Identify which cell holds the provided text, then report its [x, y] central coordinate. 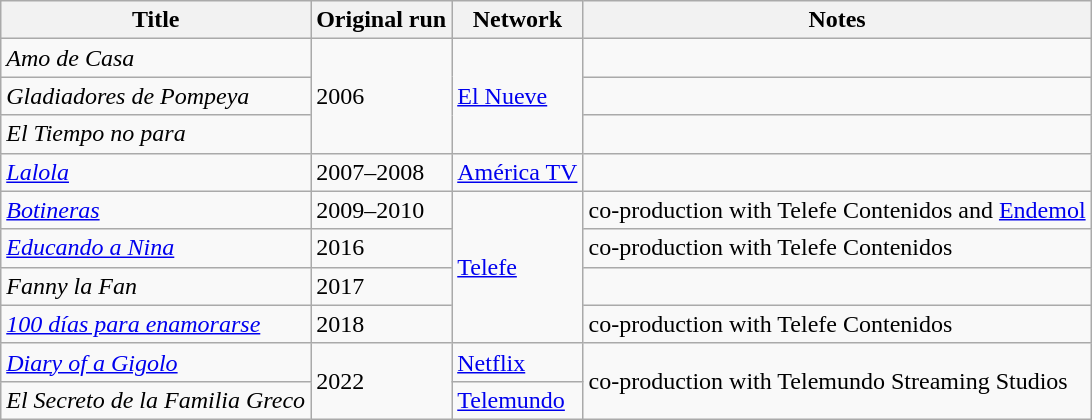
Lalola [156, 172]
2009–2010 [382, 210]
Botineras [156, 210]
Amo de Casa [156, 58]
Telefe [518, 267]
Telemundo [518, 400]
Notes [837, 20]
El Tiempo no para [156, 134]
2007–2008 [382, 172]
Gladiadores de Pompeya [156, 96]
co-production with Telefe Contenidos and Endemol [837, 210]
América TV [518, 172]
Diary of a Gigolo [156, 362]
Network [518, 20]
2022 [382, 381]
Original run [382, 20]
2016 [382, 248]
Fanny la Fan [156, 286]
El Secreto de la Familia Greco [156, 400]
El Nueve [518, 96]
Educando a Nina [156, 248]
2018 [382, 324]
co-production with Telemundo Streaming Studios [837, 381]
Title [156, 20]
2006 [382, 96]
100 días para enamorarse [156, 324]
2017 [382, 286]
Netflix [518, 362]
